Return the [x, y] coordinate for the center point of the cell that contains the specified text.  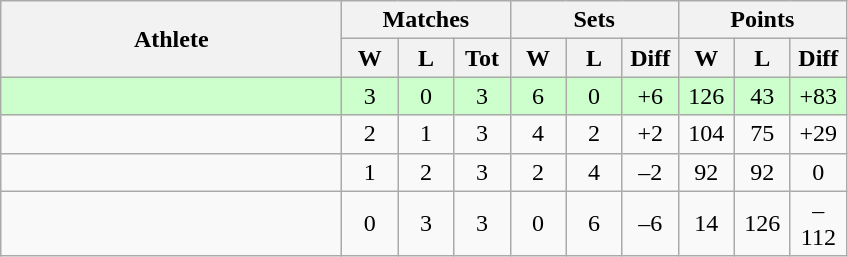
–112 [818, 224]
Sets [594, 20]
+2 [650, 134]
Points [762, 20]
–6 [650, 224]
+83 [818, 96]
14 [706, 224]
Tot [482, 58]
+6 [650, 96]
+29 [818, 134]
–2 [650, 172]
43 [762, 96]
Athlete [172, 39]
Matches [426, 20]
75 [762, 134]
104 [706, 134]
